Extract the [x, y] coordinate from the center of the cell holding the provided text.  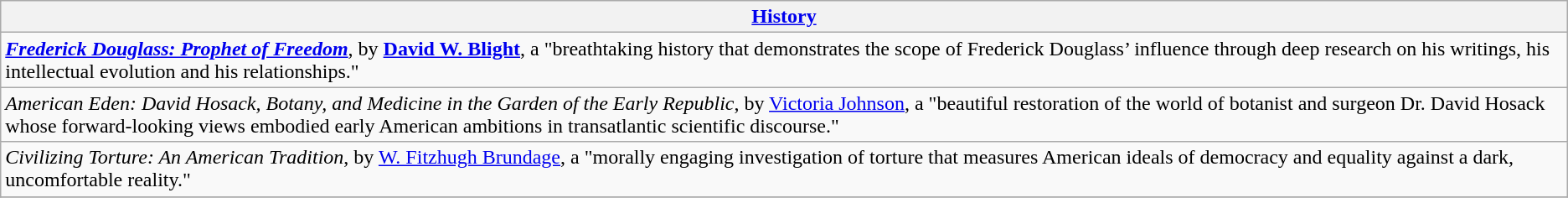
History [784, 17]
